Detect which cell encompasses the target text, then output its [X, Y] center coordinate. 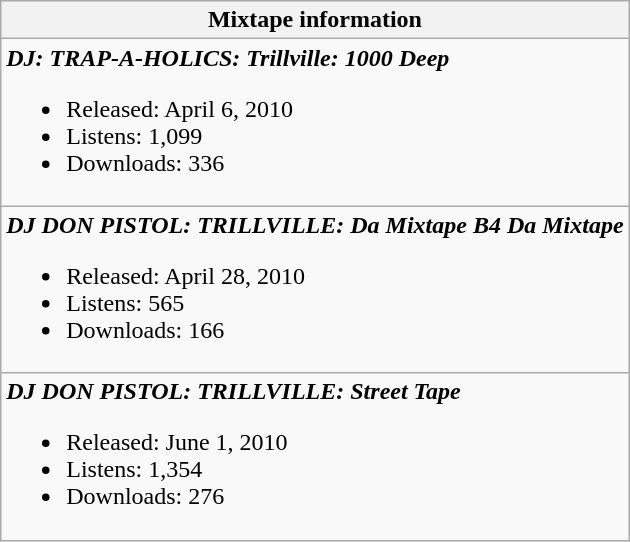
DJ: TRAP-A-HOLICS: Trillville: 1000 DeepReleased: April 6, 2010Listens: 1,099Downloads: 336 [315, 122]
DJ DON PISTOL: TRILLVILLE: Da Mixtape B4 Da MixtapeReleased: April 28, 2010Listens: 565Downloads: 166 [315, 290]
DJ DON PISTOL: TRILLVILLE: Street TapeReleased: June 1, 2010Listens: 1,354Downloads: 276 [315, 456]
Mixtape information [315, 20]
